Identify which cell holds the provided text, then report its (x, y) central coordinate. 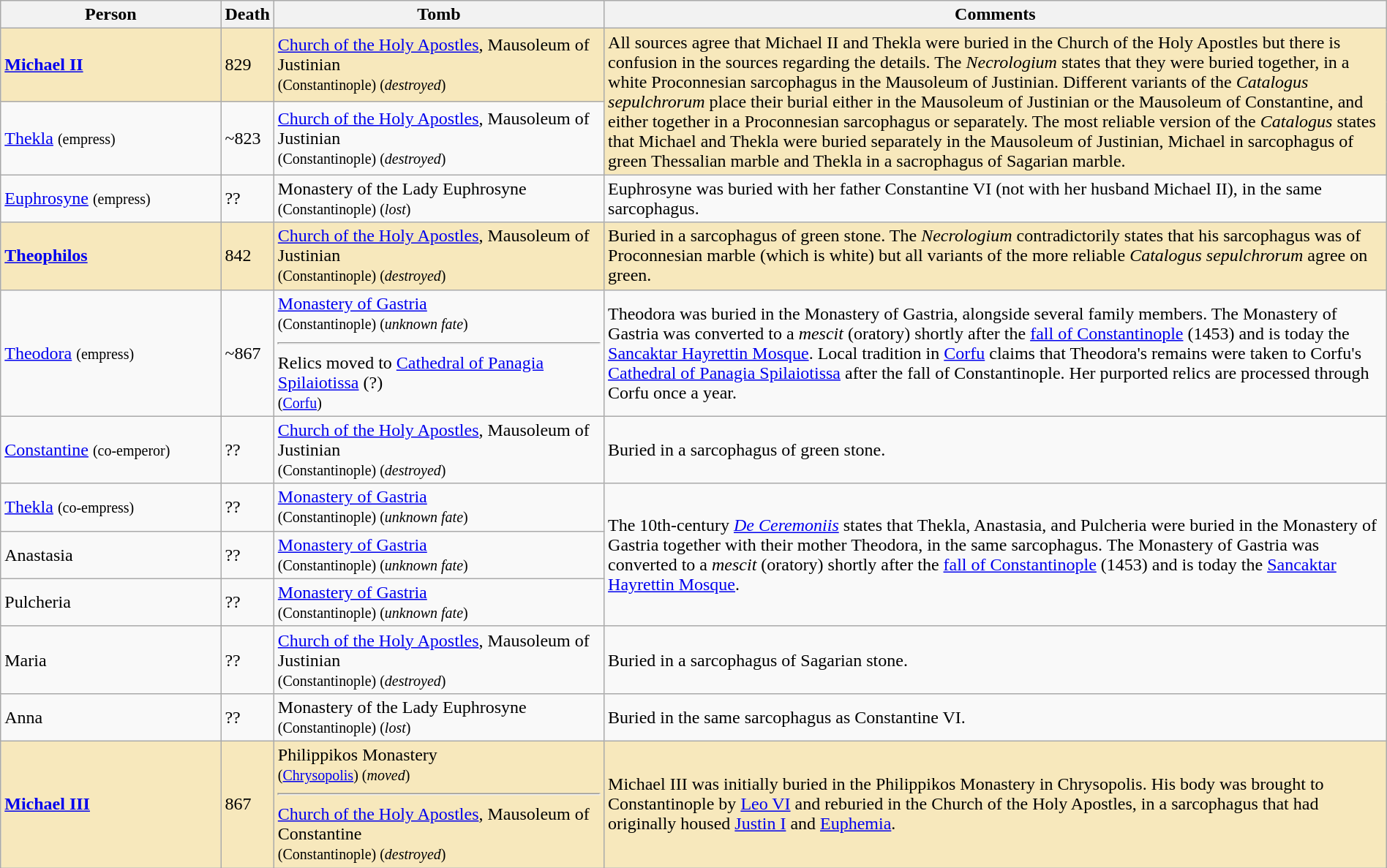
Anna (111, 717)
Anastasia (111, 554)
Theodora (empress) (111, 352)
Euphrosyne was buried with her father Constantine VI (not with her husband Michael II), in the same sarcophagus. (996, 199)
Pulcheria (111, 603)
Tomb (439, 15)
Michael III (111, 804)
Thekla (empress) (111, 138)
Philippikos Monastery(Chrysopolis) (moved)Church of the Holy Apostles, Mausoleum of Constantine(Constantinople) (destroyed) (439, 804)
Michael II (111, 65)
Death (247, 15)
Maria (111, 660)
Buried in a sarcophagus of Sagarian stone. (996, 660)
Euphrosyne (empress) (111, 199)
Buried in a sarcophagus of green stone. (996, 450)
~823 (247, 138)
867 (247, 804)
Person (111, 15)
Theophilos (111, 256)
Monastery of Gastria(Constantinople) (unknown fate)Relics moved to Cathedral of Panagia Spilaiotissa (?)(Corfu) (439, 352)
Thekla (co-empress) (111, 507)
829 (247, 65)
~867 (247, 352)
Comments (996, 15)
842 (247, 256)
Constantine (co-emperor) (111, 450)
Buried in the same sarcophagus as Constantine VI. (996, 717)
